Extract the [X, Y] coordinate from the center of the cell holding the provided text.  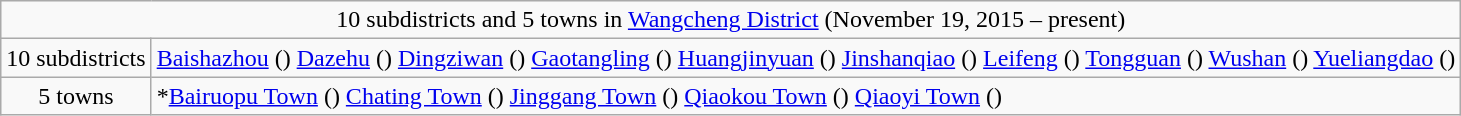
10 subdistricts and 5 towns in Wangcheng District (November 19, 2015 – present) [731, 20]
10 subdistricts [76, 58]
Baishazhou () Dazehu () Dingziwan () Gaotangling () Huangjinyuan () Jinshanqiao () Leifeng () Tongguan () Wushan () Yueliangdao () [806, 58]
*Bairuopu Town () Chating Town () Jinggang Town () Qiaokou Town () Qiaoyi Town () [806, 96]
5 towns [76, 96]
